Output the (X, Y) coordinate of the center of the cell containing the given text.  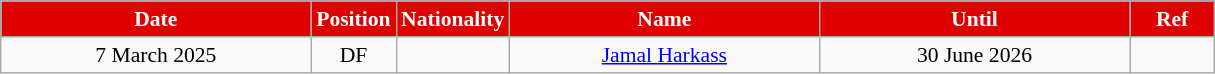
Ref (1172, 19)
7 March 2025 (156, 55)
Nationality (452, 19)
Name (664, 19)
Position (354, 19)
Date (156, 19)
DF (354, 55)
Jamal Harkass (664, 55)
Until (974, 19)
30 June 2026 (974, 55)
